Extract the (X, Y) coordinate from the center of the cell holding the provided text.  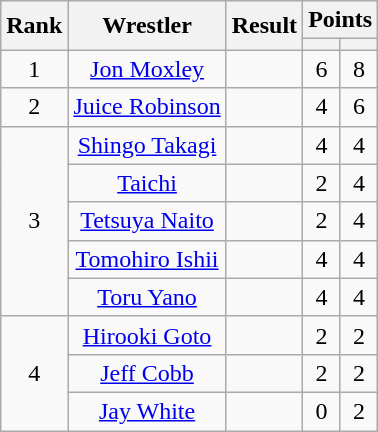
Points (340, 20)
Result (264, 26)
8 (359, 69)
Rank (34, 26)
Wrestler (147, 26)
Jeff Cobb (147, 373)
Jay White (147, 411)
0 (322, 411)
Toru Yano (147, 297)
Tomohiro Ishii (147, 259)
1 (34, 69)
Shingo Takagi (147, 145)
Hirooki Goto (147, 335)
Taichi (147, 183)
3 (34, 221)
Tetsuya Naito (147, 221)
Jon Moxley (147, 69)
Juice Robinson (147, 107)
